Determine the (x, y) coordinate at the center of the cell enclosing the given text.  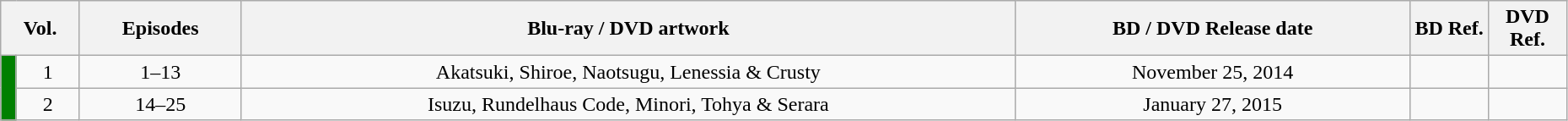
BD Ref. (1449, 29)
1–13 (160, 72)
DVD Ref. (1528, 29)
14–25 (160, 104)
Episodes (160, 29)
Akatsuki, Shiroe, Naotsugu, Lenessia & Crusty (628, 72)
November 25, 2014 (1213, 72)
January 27, 2015 (1213, 104)
BD / DVD Release date (1213, 29)
Blu-ray / DVD artwork (628, 29)
Vol. (40, 29)
2 (47, 104)
1 (47, 72)
Isuzu, Rundelhaus Code, Minori, Tohya & Serara (628, 104)
